Find where the given text appears and provide that cell's center as (x, y) coordinate. 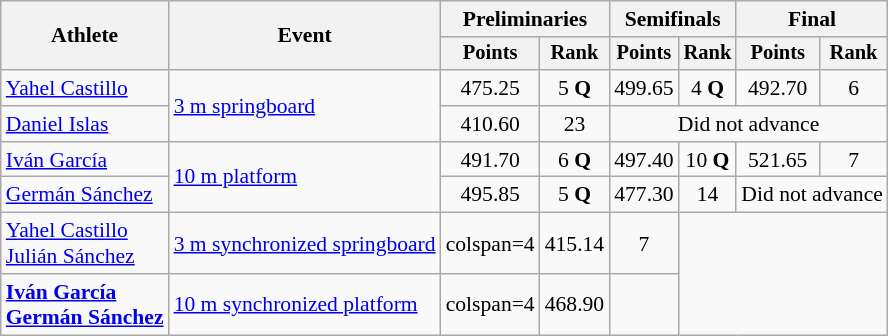
4 Q (708, 88)
10 m platform (305, 178)
410.60 (490, 124)
6 (854, 88)
521.65 (778, 160)
475.25 (490, 88)
492.70 (778, 88)
468.90 (574, 304)
Preliminaries (526, 19)
10 m synchronized platform (305, 304)
Event (305, 36)
3 m synchronized springboard (305, 244)
23 (574, 124)
499.65 (644, 88)
497.40 (644, 160)
Daniel Islas (85, 124)
Semifinals (672, 19)
Athlete (85, 36)
Yahel Castillo (85, 88)
491.70 (490, 160)
Yahel Castillo Julián Sánchez (85, 244)
495.85 (490, 195)
10 Q (708, 160)
Iván García (85, 160)
3 m springboard (305, 106)
415.14 (574, 244)
14 (708, 195)
Iván García Germán Sánchez (85, 304)
Final (812, 19)
6 Q (574, 160)
Germán Sánchez (85, 195)
477.30 (644, 195)
